Return (X, Y) of the center of cell containing provided text 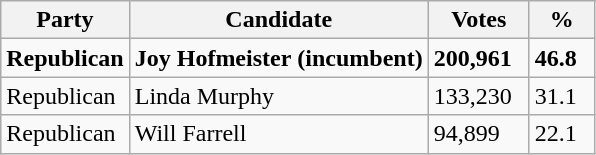
Will Farrell (278, 134)
94,899 (478, 134)
133,230 (478, 96)
Party (65, 20)
% (562, 20)
Votes (478, 20)
22.1 (562, 134)
46.8 (562, 58)
Candidate (278, 20)
Linda Murphy (278, 96)
31.1 (562, 96)
200,961 (478, 58)
Joy Hofmeister (incumbent) (278, 58)
